From the cell containing the given text, extract its center point as [X, Y] coordinate. 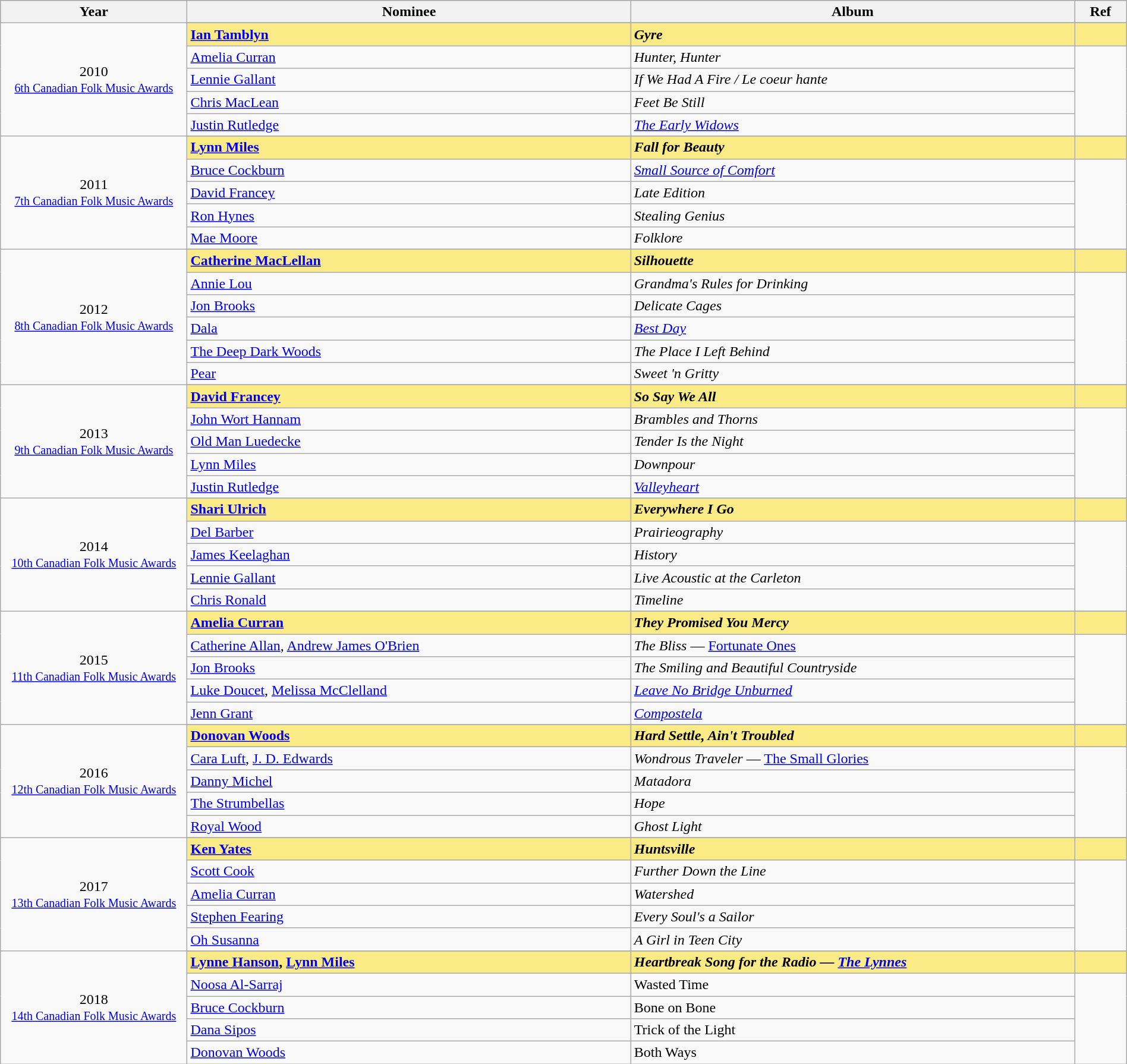
Catherine Allan, Andrew James O'Brien [409, 645]
History [852, 555]
Hunter, Hunter [852, 57]
Mae Moore [409, 238]
Del Barber [409, 532]
2014 10th Canadian Folk Music Awards [94, 555]
The Place I Left Behind [852, 351]
2017 13th Canadian Folk Music Awards [94, 894]
Lynne Hanson, Lynn Miles [409, 962]
Ken Yates [409, 849]
Annie Lou [409, 284]
2010 6th Canadian Folk Music Awards [94, 80]
Fall for Beauty [852, 147]
Sweet 'n Gritty [852, 374]
Everywhere I Go [852, 509]
Stephen Fearing [409, 917]
Scott Cook [409, 871]
Compostela [852, 713]
Live Acoustic at the Carleton [852, 577]
2012 8th Canadian Folk Music Awards [94, 317]
Stealing Genius [852, 215]
A Girl in Teen City [852, 939]
Hard Settle, Ain't Troubled [852, 736]
Matadora [852, 781]
Silhouette [852, 260]
Downpour [852, 464]
They Promised You Mercy [852, 622]
Folklore [852, 238]
Oh Susanna [409, 939]
Huntsville [852, 849]
Danny Michel [409, 781]
2013 9th Canadian Folk Music Awards [94, 442]
Wasted Time [852, 984]
Small Source of Comfort [852, 170]
If We Had A Fire / Le coeur hante [852, 80]
Gyre [852, 34]
James Keelaghan [409, 555]
Timeline [852, 600]
Late Edition [852, 193]
Luke Doucet, Melissa McClelland [409, 691]
Bone on Bone [852, 1008]
Catherine MacLellan [409, 260]
Album [852, 12]
The Deep Dark Woods [409, 351]
The Smiling and Beautiful Countryside [852, 668]
Both Ways [852, 1053]
Chris Ronald [409, 600]
Ref [1101, 12]
Royal Wood [409, 826]
Cara Luft, J. D. Edwards [409, 758]
Brambles and Thorns [852, 419]
Pear [409, 374]
Jenn Grant [409, 713]
2011 7th Canadian Folk Music Awards [94, 193]
2018 14th Canadian Folk Music Awards [94, 1007]
Nominee [409, 12]
Further Down the Line [852, 871]
Valleyheart [852, 487]
2015 11th Canadian Folk Music Awards [94, 668]
Grandma's Rules for Drinking [852, 284]
Tender Is the Night [852, 442]
2016 12th Canadian Folk Music Awards [94, 781]
Wondrous Traveler — The Small Glories [852, 758]
Noosa Al-Sarraj [409, 984]
Hope [852, 804]
Dana Sipos [409, 1030]
Ian Tamblyn [409, 34]
Best Day [852, 329]
Feet Be Still [852, 102]
The Bliss — Fortunate Ones [852, 645]
Delicate Cages [852, 306]
Shari Ulrich [409, 509]
Heartbreak Song for the Radio — The Lynnes [852, 962]
Leave No Bridge Unburned [852, 691]
Watershed [852, 894]
The Strumbellas [409, 804]
Trick of the Light [852, 1030]
Every Soul's a Sailor [852, 917]
Ron Hynes [409, 215]
Chris MacLean [409, 102]
Old Man Luedecke [409, 442]
Prairieography [852, 532]
Year [94, 12]
So Say We All [852, 396]
The Early Widows [852, 125]
Dala [409, 329]
Ghost Light [852, 826]
John Wort Hannam [409, 419]
